For the text-containing cell, return its midpoint in [x, y] coordinate format. 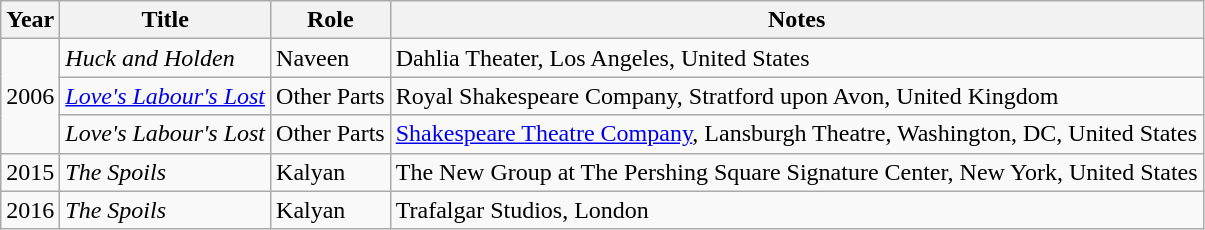
Trafalgar Studios, London [796, 210]
2016 [30, 210]
Year [30, 20]
Naveen [331, 58]
Royal Shakespeare Company, Stratford upon Avon, United Kingdom [796, 96]
2006 [30, 96]
Role [331, 20]
The New Group at The Pershing Square Signature Center, New York, United States [796, 172]
Shakespeare Theatre Company, Lansburgh Theatre, Washington, DC, United States [796, 134]
Title [166, 20]
Huck and Holden [166, 58]
Notes [796, 20]
Dahlia Theater, Los Angeles, United States [796, 58]
2015 [30, 172]
